Output the [X, Y] coordinate of the center of the cell containing the given text.  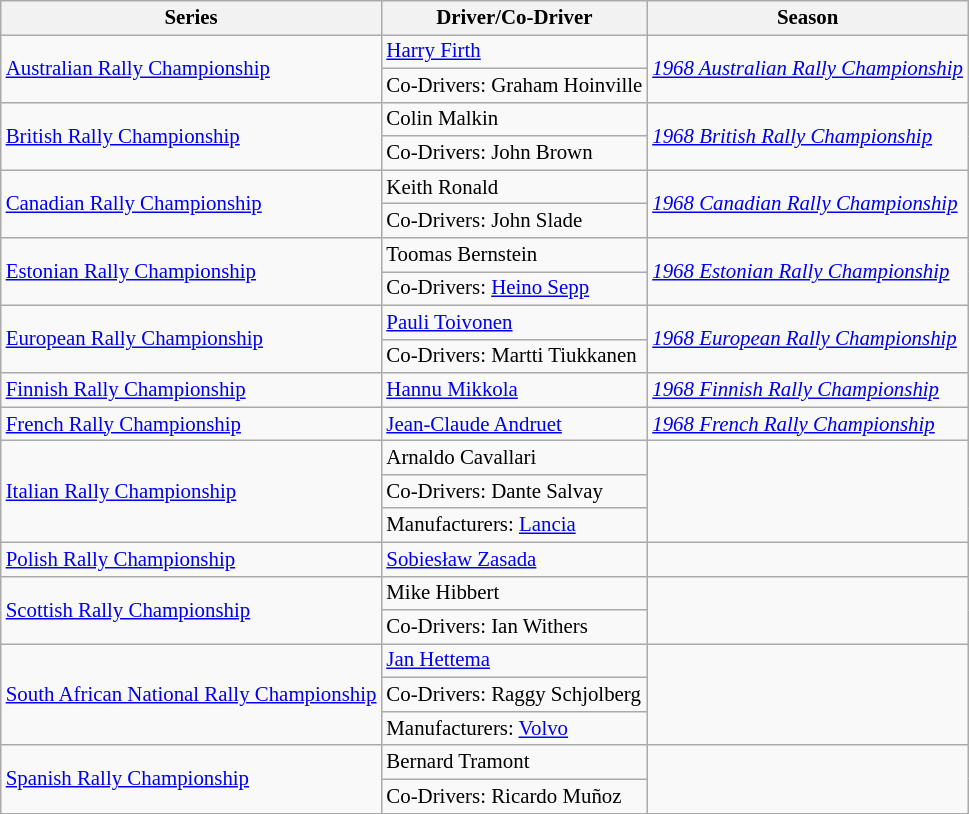
1968 Finnish Rally Championship [808, 390]
Estonian Rally Championship [192, 272]
Keith Ronald [514, 187]
Finnish Rally Championship [192, 390]
Manufacturers: Lancia [514, 525]
Co-Drivers: John Slade [514, 221]
1968 Australian Rally Championship [808, 68]
Co-Drivers: Dante Salvay [514, 491]
Co-Drivers: Ian Withers [514, 627]
Co-Drivers: Graham Hoinville [514, 85]
Co-Drivers: Ricardo Muñoz [514, 796]
Driver/Co-Driver [514, 18]
Co-Drivers: Heino Sepp [514, 288]
Spanish Rally Championship [192, 779]
Italian Rally Championship [192, 492]
Hannu Mikkola [514, 390]
Sobiesław Zasada [514, 559]
European Rally Championship [192, 339]
Canadian Rally Championship [192, 204]
Jan Hettema [514, 661]
Pauli Toivonen [514, 322]
Season [808, 18]
Co-Drivers: Martti Tiukkanen [514, 356]
Bernard Tramont [514, 762]
Co-Drivers: John Brown [514, 153]
Polish Rally Championship [192, 559]
1968 French Rally Championship [808, 424]
Manufacturers: Volvo [514, 728]
French Rally Championship [192, 424]
Colin Malkin [514, 119]
1968 Estonian Rally Championship [808, 272]
Toomas Bernstein [514, 255]
British Rally Championship [192, 136]
1968 European Rally Championship [808, 339]
Co-Drivers: Raggy Schjolberg [514, 695]
Australian Rally Championship [192, 68]
1968 Canadian Rally Championship [808, 204]
South African National Rally Championship [192, 695]
Jean-Claude Andruet [514, 424]
1968 British Rally Championship [808, 136]
Mike Hibbert [514, 593]
Arnaldo Cavallari [514, 458]
Harry Firth [514, 51]
Series [192, 18]
Scottish Rally Championship [192, 610]
